Extract the (X, Y) coordinate from the center of the cell holding the provided text.  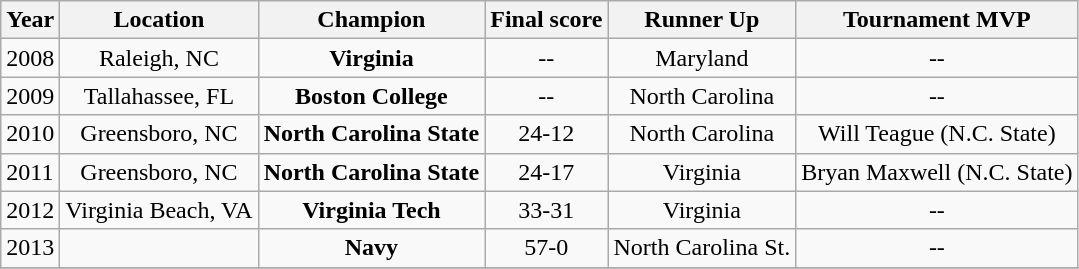
2012 (30, 210)
Will Teague (N.C. State) (937, 134)
Maryland (702, 58)
Location (159, 20)
2009 (30, 96)
24-12 (546, 134)
Boston College (372, 96)
Champion (372, 20)
Year (30, 20)
Virginia Tech (372, 210)
57-0 (546, 248)
Final score (546, 20)
Navy (372, 248)
2011 (30, 172)
North Carolina St. (702, 248)
Virginia Beach, VA (159, 210)
Runner Up (702, 20)
Tournament MVP (937, 20)
Raleigh, NC (159, 58)
Tallahassee, FL (159, 96)
Bryan Maxwell (N.C. State) (937, 172)
2013 (30, 248)
24-17 (546, 172)
2010 (30, 134)
2008 (30, 58)
33-31 (546, 210)
